Detect which cell encompasses the target text, then output its [X, Y] center coordinate. 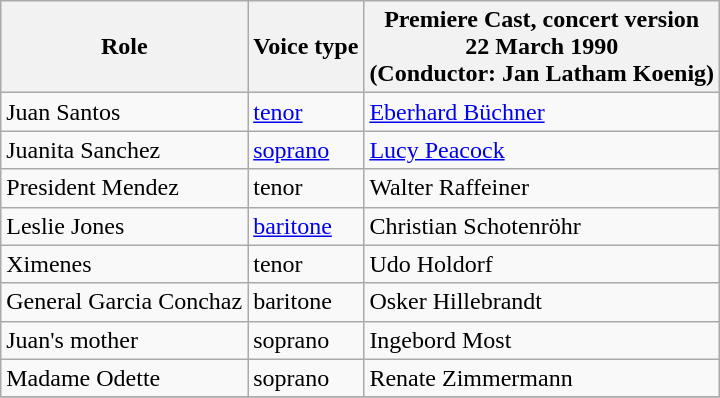
President Mendez [124, 188]
Juan Santos [124, 112]
Osker Hillebrandt [542, 302]
Ximenes [124, 264]
Christian Schotenröhr [542, 226]
General Garcia Conchaz [124, 302]
Renate Zimmermann [542, 378]
Role [124, 47]
Premiere Cast, concert version22 March 1990(Conductor: Jan Latham Koenig) [542, 47]
Madame Odette [124, 378]
Udo Holdorf [542, 264]
Juan's mother [124, 340]
Eberhard Büchner [542, 112]
Lucy Peacock [542, 150]
Walter Raffeiner [542, 188]
Juanita Sanchez [124, 150]
Leslie Jones [124, 226]
Ingebord Most [542, 340]
Voice type [306, 47]
